From the cell containing the given text, extract its center point as [x, y] coordinate. 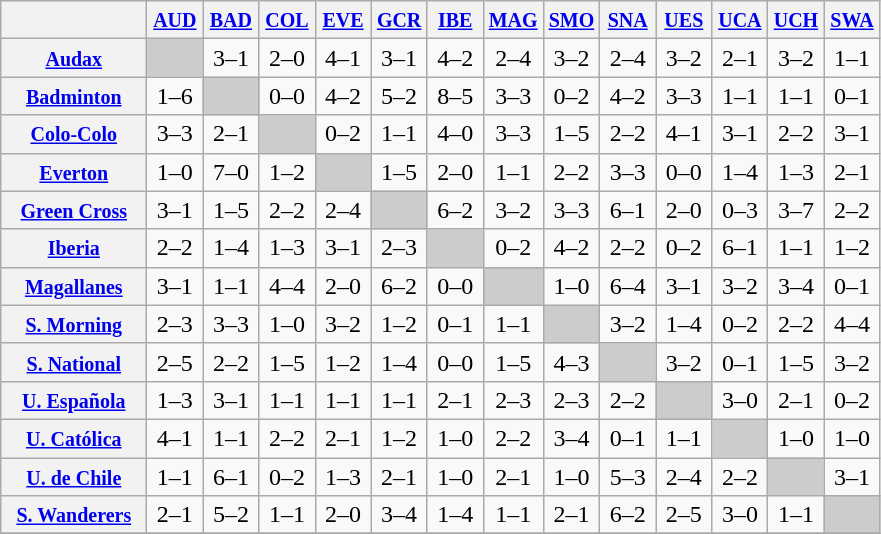
UCH [796, 20]
Badminton [74, 96]
UES [684, 20]
U. de Chile [74, 477]
SNA [628, 20]
UCA [740, 20]
Iberia [74, 248]
4–0 [455, 134]
U. Católica [74, 438]
Magallanes [74, 286]
7–0 [231, 172]
Colo-Colo [74, 134]
Audax [74, 58]
IBE [455, 20]
3–7 [796, 210]
AUD [175, 20]
Green Cross [74, 210]
EVE [343, 20]
6–4 [628, 286]
S. Wanderers [74, 515]
SMO [572, 20]
5–3 [628, 477]
4–3 [572, 362]
Everton [74, 172]
SWA [852, 20]
8–5 [455, 96]
BAD [231, 20]
S. National [74, 362]
MAG [513, 20]
COL [287, 20]
GCR [399, 20]
U. Española [74, 400]
S. Morning [74, 324]
0–3 [740, 210]
1–6 [175, 96]
